Search for the cell housing the specified text and yield its (x, y) center coordinate. 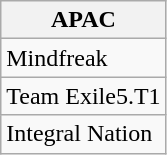
Mindfreak (84, 58)
Team Exile5.T1 (84, 96)
APAC (84, 20)
Integral Nation (84, 134)
